Capture the cell that displays the provided text and extract its (X, Y) central coordinate. 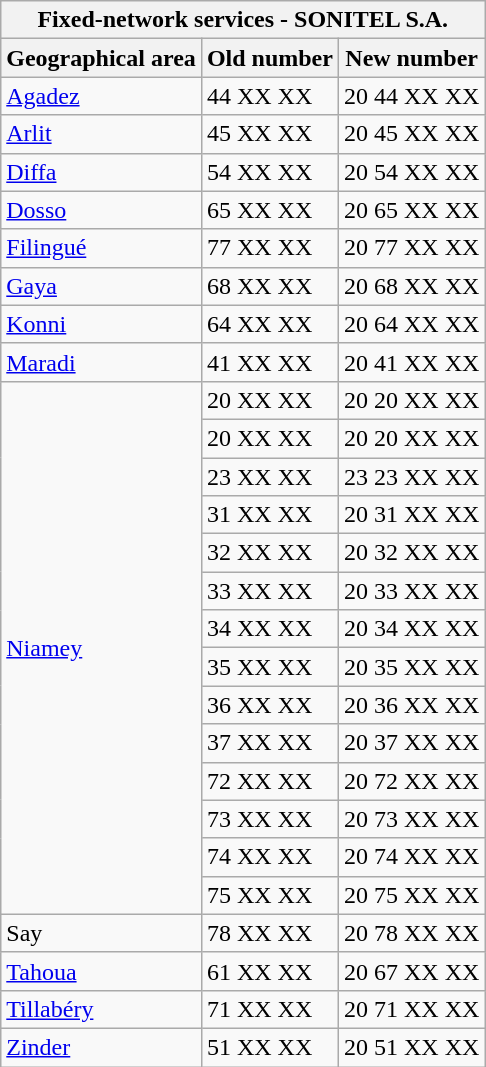
20 45 XX XX (411, 134)
45 XX XX (270, 134)
78 XX XX (270, 933)
20 78 XX XX (411, 933)
Say (102, 933)
Arlit (102, 134)
Zinder (102, 1047)
New number (411, 58)
34 XX XX (270, 629)
44 XX XX (270, 96)
35 XX XX (270, 667)
Agadez (102, 96)
20 44 XX XX (411, 96)
41 XX XX (270, 362)
Maradi (102, 362)
Fixed-network services - SONITEL S.A. (243, 20)
Konni (102, 324)
20 75 XX XX (411, 895)
20 35 XX XX (411, 667)
23 XX XX (270, 477)
Niamey (102, 648)
65 XX XX (270, 210)
20 72 XX XX (411, 781)
23 23 XX XX (411, 477)
20 32 XX XX (411, 553)
Old number (270, 58)
74 XX XX (270, 857)
20 54 XX XX (411, 172)
20 65 XX XX (411, 210)
75 XX XX (270, 895)
20 77 XX XX (411, 248)
73 XX XX (270, 819)
37 XX XX (270, 743)
Tillabéry (102, 1009)
Filingué (102, 248)
Geographical area (102, 58)
20 74 XX XX (411, 857)
20 73 XX XX (411, 819)
51 XX XX (270, 1047)
20 37 XX XX (411, 743)
20 68 XX XX (411, 286)
61 XX XX (270, 971)
20 41 XX XX (411, 362)
20 31 XX XX (411, 515)
20 34 XX XX (411, 629)
Diffa (102, 172)
20 33 XX XX (411, 591)
20 64 XX XX (411, 324)
64 XX XX (270, 324)
Dosso (102, 210)
20 67 XX XX (411, 971)
32 XX XX (270, 553)
68 XX XX (270, 286)
Gaya (102, 286)
54 XX XX (270, 172)
20 36 XX XX (411, 705)
72 XX XX (270, 781)
20 51 XX XX (411, 1047)
20 71 XX XX (411, 1009)
71 XX XX (270, 1009)
31 XX XX (270, 515)
36 XX XX (270, 705)
77 XX XX (270, 248)
33 XX XX (270, 591)
Tahoua (102, 971)
